Scan for the cell matching the given text and deliver its (X, Y) coordinate at center. 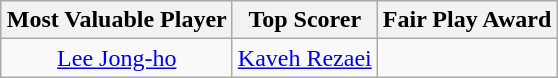
Fair Play Award (467, 20)
Lee Jong-ho (116, 58)
Kaveh Rezaei (304, 58)
Most Valuable Player (116, 20)
Top Scorer (304, 20)
